Output the [X, Y] coordinate of the center of the cell containing the given text.  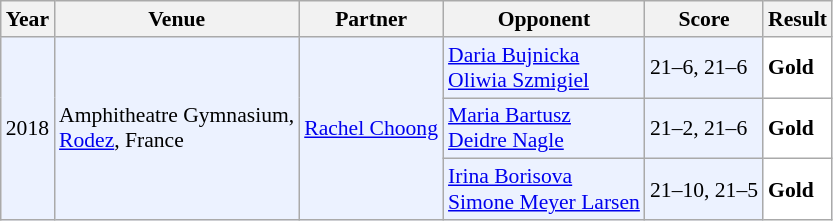
Year [28, 19]
21–2, 21–6 [704, 128]
2018 [28, 128]
Venue [176, 19]
Irina Borisova Simone Meyer Larsen [544, 190]
Result [798, 19]
21–10, 21–5 [704, 190]
Maria Bartusz Deidre Nagle [544, 128]
Score [704, 19]
Partner [371, 19]
Amphitheatre Gymnasium,Rodez, France [176, 128]
Daria Bujnicka Oliwia Szmigiel [544, 68]
Rachel Choong [371, 128]
21–6, 21–6 [704, 68]
Opponent [544, 19]
